Capture the cell that displays the provided text and extract its (X, Y) central coordinate. 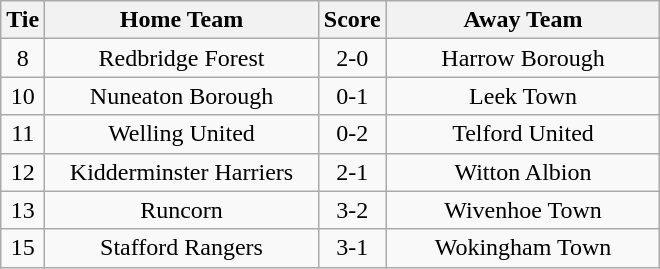
3-1 (352, 248)
Nuneaton Borough (182, 96)
2-0 (352, 58)
Kidderminster Harriers (182, 172)
11 (23, 134)
Wokingham Town (523, 248)
Redbridge Forest (182, 58)
Witton Albion (523, 172)
Welling United (182, 134)
Away Team (523, 20)
13 (23, 210)
Runcorn (182, 210)
Leek Town (523, 96)
0-2 (352, 134)
12 (23, 172)
Score (352, 20)
Harrow Borough (523, 58)
Home Team (182, 20)
8 (23, 58)
Stafford Rangers (182, 248)
Telford United (523, 134)
3-2 (352, 210)
10 (23, 96)
Wivenhoe Town (523, 210)
2-1 (352, 172)
Tie (23, 20)
0-1 (352, 96)
15 (23, 248)
